Scan for the cell matching the given text and deliver its (X, Y) coordinate at center. 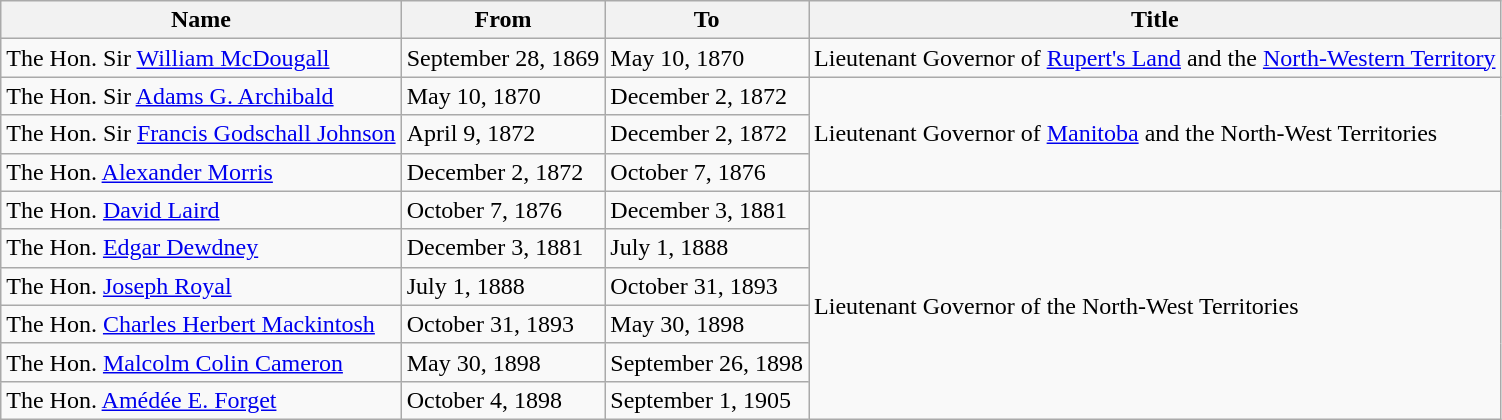
The Hon. Alexander Morris (201, 172)
To (707, 20)
From (503, 20)
Title (1155, 20)
September 28, 1869 (503, 58)
Lieutenant Governor of the North-West Territories (1155, 305)
The Hon. Malcolm Colin Cameron (201, 362)
The Hon. Amédée E. Forget (201, 400)
Name (201, 20)
The Hon. Sir Francis Godschall Johnson (201, 134)
The Hon. Charles Herbert Mackintosh (201, 324)
The Hon. Joseph Royal (201, 286)
The Hon. Sir Adams G. Archibald (201, 96)
The Hon. David Laird (201, 210)
September 26, 1898 (707, 362)
The Hon. Edgar Dewdney (201, 248)
Lieutenant Governor of Rupert's Land and the North-Western Territory (1155, 58)
October 4, 1898 (503, 400)
The Hon. Sir William McDougall (201, 58)
Lieutenant Governor of Manitoba and the North-West Territories (1155, 134)
April 9, 1872 (503, 134)
September 1, 1905 (707, 400)
